Search for the cell housing the specified text and yield its (X, Y) center coordinate. 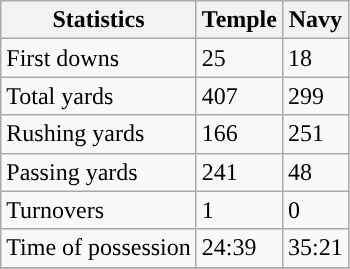
251 (315, 134)
Turnovers (99, 210)
25 (239, 58)
1 (239, 210)
0 (315, 210)
48 (315, 172)
24:39 (239, 248)
Total yards (99, 96)
Time of possession (99, 248)
299 (315, 96)
35:21 (315, 248)
Statistics (99, 20)
166 (239, 134)
Rushing yards (99, 134)
Passing yards (99, 172)
Navy (315, 20)
First downs (99, 58)
407 (239, 96)
Temple (239, 20)
241 (239, 172)
18 (315, 58)
